Output the (x, y) coordinate of the center of the cell containing the given text.  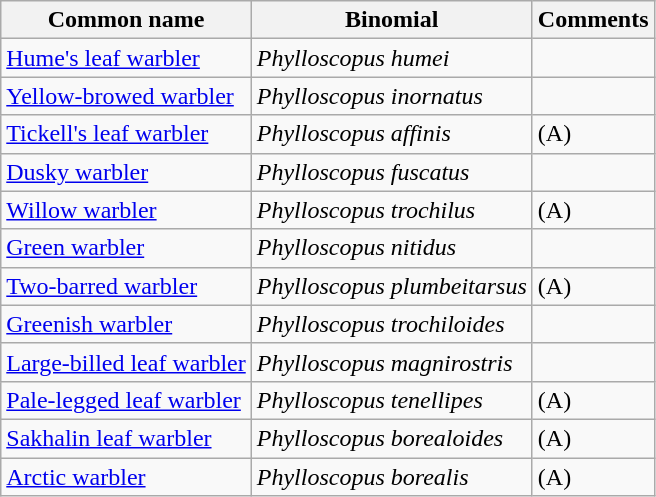
Phylloscopus plumbeitarsus (392, 286)
Large-billed leaf warbler (126, 362)
Common name (126, 20)
Pale-legged leaf warbler (126, 400)
Arctic warbler (126, 477)
Binomial (392, 20)
Phylloscopus affinis (392, 134)
Phylloscopus borealoides (392, 438)
Sakhalin leaf warbler (126, 438)
Phylloscopus trochiloides (392, 324)
Phylloscopus nitidus (392, 248)
Comments (593, 20)
Phylloscopus fuscatus (392, 172)
Phylloscopus magnirostris (392, 362)
Green warbler (126, 248)
Phylloscopus humei (392, 58)
Yellow-browed warbler (126, 96)
Hume's leaf warbler (126, 58)
Phylloscopus borealis (392, 477)
Phylloscopus trochilus (392, 210)
Phylloscopus inornatus (392, 96)
Dusky warbler (126, 172)
Phylloscopus tenellipes (392, 400)
Greenish warbler (126, 324)
Tickell's leaf warbler (126, 134)
Willow warbler (126, 210)
Two-barred warbler (126, 286)
